Provide the [X, Y] coordinate of the cell's center where the given text is located.  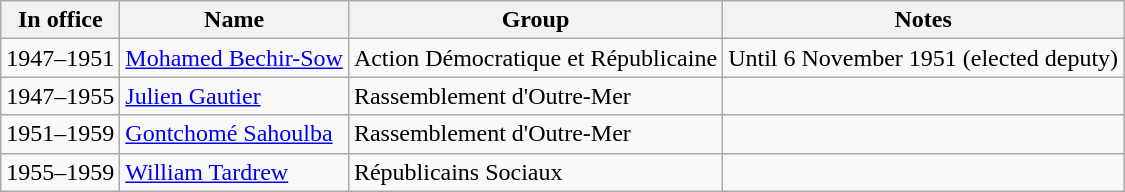
Name [234, 20]
Group [535, 20]
1947–1951 [60, 58]
William Tardrew [234, 172]
Julien Gautier [234, 96]
1947–1955 [60, 96]
1951–1959 [60, 134]
Républicains Sociaux [535, 172]
Gontchomé Sahoulba [234, 134]
Notes [924, 20]
Until 6 November 1951 (elected deputy) [924, 58]
Action Démocratique et Républicaine [535, 58]
In office [60, 20]
1955–1959 [60, 172]
Mohamed Bechir-Sow [234, 58]
